Output the [X, Y] coordinate of the center of the cell containing the given text.  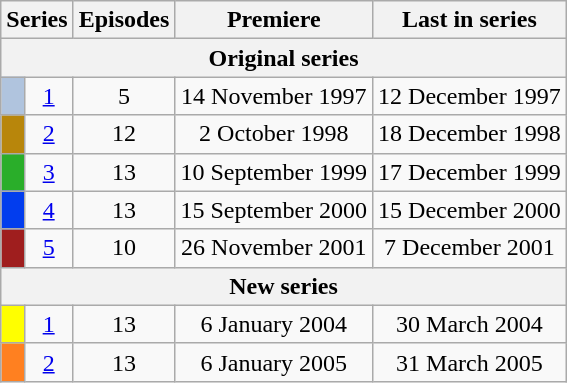
New series [284, 286]
6 January 2004 [274, 324]
Premiere [274, 20]
Last in series [470, 20]
Original series [284, 58]
7 December 2001 [470, 248]
6 January 2005 [274, 362]
15 September 2000 [274, 210]
Episodes [124, 20]
12 [124, 134]
4 [48, 210]
10 September 1999 [274, 172]
31 March 2005 [470, 362]
3 [48, 172]
10 [124, 248]
14 November 1997 [274, 96]
17 December 1999 [470, 172]
2 October 1998 [274, 134]
26 November 2001 [274, 248]
Series [37, 20]
18 December 1998 [470, 134]
12 December 1997 [470, 96]
15 December 2000 [470, 210]
30 March 2004 [470, 324]
